For the text-containing cell, return its midpoint in [x, y] coordinate format. 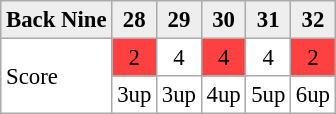
Back Nine [56, 20]
6up [314, 95]
5up [268, 95]
28 [134, 20]
32 [314, 20]
29 [180, 20]
4up [224, 95]
30 [224, 20]
31 [268, 20]
Score [56, 76]
